Output the (x, y) coordinate of the center of the cell containing the given text.  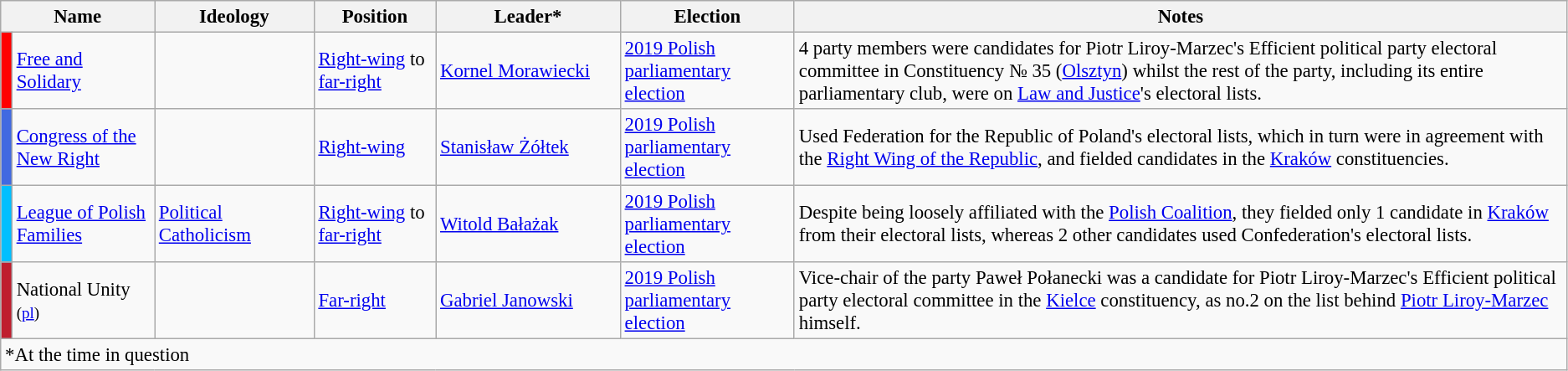
Right-wing (375, 147)
Election (707, 17)
*At the time in question (784, 355)
League of Polish Families (83, 224)
Congress of the New Right (83, 147)
Position (375, 17)
National Unity (pl) (83, 301)
Notes (1180, 17)
Name (78, 17)
Gabriel Janowski (529, 301)
Free and Solidary (83, 71)
Kornel Morawiecki (529, 71)
Ideology (234, 17)
Political Catholicism (234, 224)
Witold Bałażak (529, 224)
Leader* (529, 17)
Stanisław Żółtek (529, 147)
Far-right (375, 301)
